Output the [x, y] coordinate of the center of the cell containing the given text.  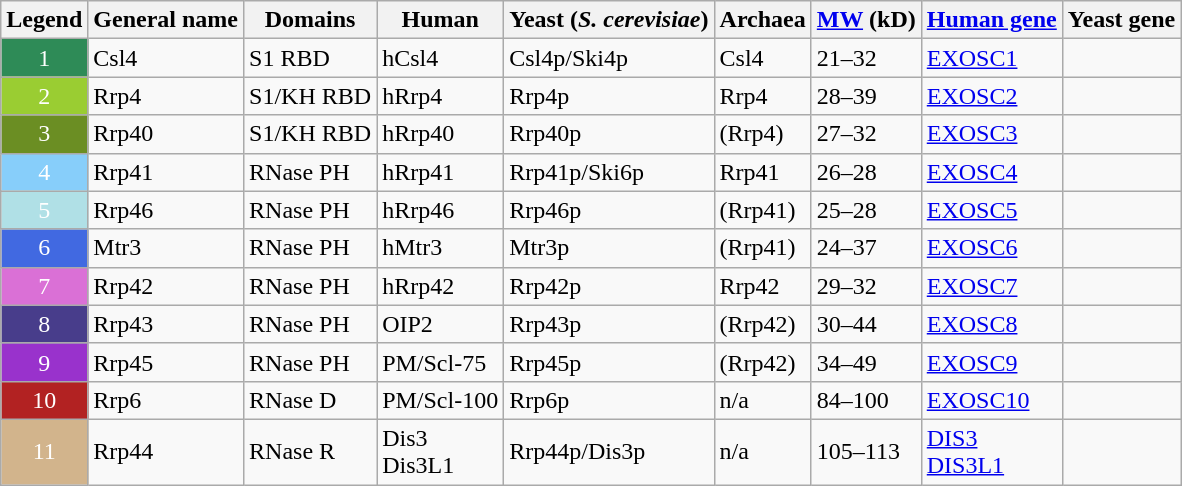
RNase R [310, 452]
EXOSC2 [992, 96]
Mtr3p [609, 248]
Rrp4p [609, 96]
Rrp6 [166, 400]
EXOSC5 [992, 210]
Rrp41p/Ski6p [609, 172]
PM/Scl-75 [440, 362]
hRrp42 [440, 286]
RNase D [310, 400]
Rrp42p [609, 286]
EXOSC9 [992, 362]
28–39 [866, 96]
Rrp43p [609, 324]
OIP2 [440, 324]
hRrp4 [440, 96]
34–49 [866, 362]
EXOSC7 [992, 286]
EXOSC3 [992, 134]
Rrp45 [166, 362]
7 [44, 286]
9 [44, 362]
Yeast gene [1121, 20]
26–28 [866, 172]
Rrp46 [166, 210]
30–44 [866, 324]
27–32 [866, 134]
2 [44, 96]
hRrp40 [440, 134]
10 [44, 400]
105–113 [866, 452]
MW (kD) [866, 20]
hCsl4 [440, 58]
84–100 [866, 400]
21–32 [866, 58]
General name [166, 20]
Rrp46p [609, 210]
Domains [310, 20]
Dis3Dis3L1 [440, 452]
PM/Scl-100 [440, 400]
Rrp44p/Dis3p [609, 452]
25–28 [866, 210]
1 [44, 58]
Rrp43 [166, 324]
Mtr3 [166, 248]
Yeast (S. cerevisiae) [609, 20]
Csl4p/Ski4p [609, 58]
24–37 [866, 248]
29–32 [866, 286]
Rrp40p [609, 134]
DIS3DIS3L1 [992, 452]
Rrp45p [609, 362]
Legend [44, 20]
Human gene [992, 20]
Rrp44 [166, 452]
3 [44, 134]
hRrp41 [440, 172]
Rrp40 [166, 134]
EXOSC8 [992, 324]
Archaea [762, 20]
hRrp46 [440, 210]
(Rrp4) [762, 134]
Human [440, 20]
6 [44, 248]
EXOSC4 [992, 172]
4 [44, 172]
5 [44, 210]
EXOSC10 [992, 400]
hMtr3 [440, 248]
8 [44, 324]
EXOSC1 [992, 58]
S1 RBD [310, 58]
Rrp6p [609, 400]
EXOSC6 [992, 248]
11 [44, 452]
